Extract the (X, Y) coordinate from the center of the cell holding the provided text.  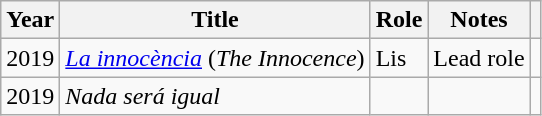
Notes (479, 20)
Year (30, 20)
Role (399, 20)
Title (215, 20)
Nada será igual (215, 96)
Lis (399, 58)
Lead role (479, 58)
La innocència (The Innocence) (215, 58)
